Find where the given text appears and provide that cell's center as [X, Y] coordinate. 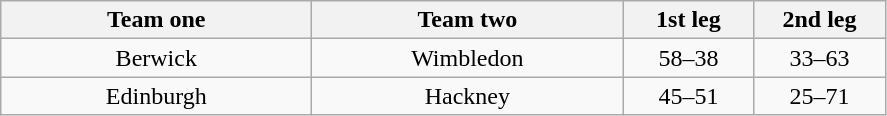
58–38 [688, 58]
1st leg [688, 20]
25–71 [820, 96]
Hackney [468, 96]
Wimbledon [468, 58]
Edinburgh [156, 96]
Team one [156, 20]
2nd leg [820, 20]
Team two [468, 20]
45–51 [688, 96]
Berwick [156, 58]
33–63 [820, 58]
